From the cell containing the given text, extract its center point as [x, y] coordinate. 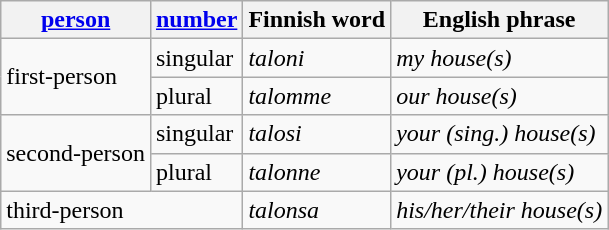
his/her/their house(s) [500, 210]
third-person [122, 210]
taloni [317, 58]
second-person [76, 153]
talomme [317, 96]
talosi [317, 134]
your (pl.) house(s) [500, 172]
person [76, 20]
talonne [317, 172]
talonsa [317, 210]
your (sing.) house(s) [500, 134]
our house(s) [500, 96]
first-person [76, 77]
English phrase [500, 20]
my house(s) [500, 58]
Finnish word [317, 20]
number [196, 20]
